Search for the cell housing the specified text and yield its (X, Y) center coordinate. 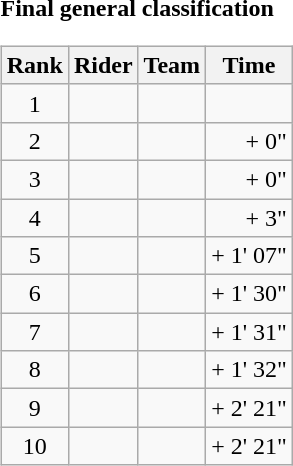
+ 1' 30" (250, 294)
2 (34, 141)
10 (34, 446)
Rider (103, 65)
+ 1' 31" (250, 332)
7 (34, 332)
+ 1' 07" (250, 256)
3 (34, 179)
1 (34, 103)
5 (34, 256)
9 (34, 408)
+ 1' 32" (250, 370)
4 (34, 217)
Team (172, 65)
Rank (34, 65)
8 (34, 370)
Time (250, 65)
6 (34, 294)
+ 3" (250, 217)
